Determine the [x, y] coordinate at the center of the cell enclosing the given text.  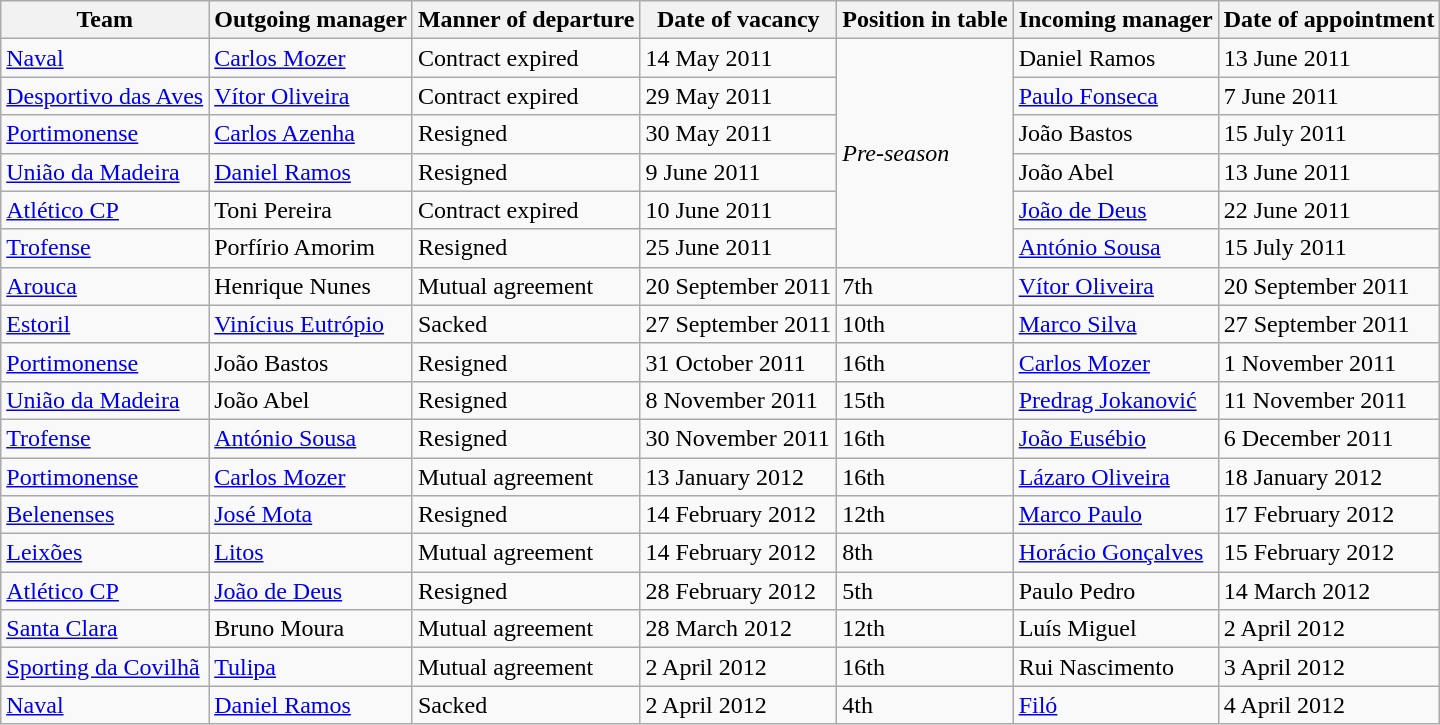
Marco Paulo [1116, 515]
15 February 2012 [1329, 553]
17 February 2012 [1329, 515]
Team [105, 20]
30 May 2011 [738, 134]
Horácio Gonçalves [1116, 553]
14 March 2012 [1329, 591]
Toni Pereira [311, 210]
29 May 2011 [738, 96]
1 November 2011 [1329, 362]
Luís Miguel [1116, 629]
Arouca [105, 286]
Filó [1116, 705]
31 October 2011 [738, 362]
5th [925, 591]
25 June 2011 [738, 248]
8th [925, 553]
8 November 2011 [738, 400]
14 May 2011 [738, 58]
Paulo Fonseca [1116, 96]
15th [925, 400]
Outgoing manager [311, 20]
Litos [311, 553]
6 December 2011 [1329, 438]
Manner of departure [526, 20]
Marco Silva [1116, 324]
João Eusébio [1116, 438]
28 February 2012 [738, 591]
Pre-season [925, 153]
Porfírio Amorim [311, 248]
Paulo Pedro [1116, 591]
Santa Clara [105, 629]
4 April 2012 [1329, 705]
4th [925, 705]
22 June 2011 [1329, 210]
18 January 2012 [1329, 477]
Date of appointment [1329, 20]
Incoming manager [1116, 20]
Lázaro Oliveira [1116, 477]
Desportivo das Aves [105, 96]
Predrag Jokanović [1116, 400]
Henrique Nunes [311, 286]
11 November 2011 [1329, 400]
13 January 2012 [738, 477]
Vinícius Eutrópio [311, 324]
10 June 2011 [738, 210]
Carlos Azenha [311, 134]
Belenenses [105, 515]
3 April 2012 [1329, 667]
7 June 2011 [1329, 96]
Estoril [105, 324]
Sporting da Covilhã [105, 667]
9 June 2011 [738, 172]
Tulipa [311, 667]
7th [925, 286]
10th [925, 324]
Position in table [925, 20]
Rui Nascimento [1116, 667]
Bruno Moura [311, 629]
30 November 2011 [738, 438]
28 March 2012 [738, 629]
Leixões [105, 553]
Date of vacancy [738, 20]
José Mota [311, 515]
